Identify which cell holds the provided text, then report its (X, Y) central coordinate. 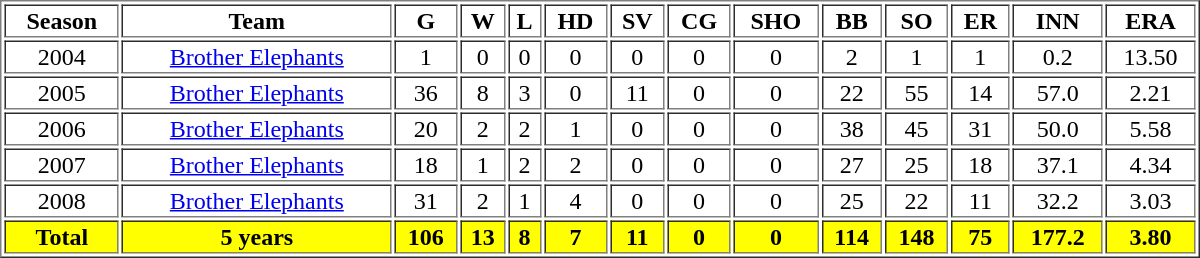
27 (852, 164)
0.2 (1058, 56)
148 (916, 236)
45 (916, 128)
HD (576, 20)
INN (1058, 20)
CG (700, 20)
50.0 (1058, 128)
37.1 (1058, 164)
3.80 (1151, 236)
2007 (62, 164)
ERA (1151, 20)
ER (980, 20)
2004 (62, 56)
2.21 (1151, 92)
3 (524, 92)
L (524, 20)
5.58 (1151, 128)
13.50 (1151, 56)
57.0 (1058, 92)
14 (980, 92)
4 (576, 200)
5 years (256, 236)
2006 (62, 128)
Team (256, 20)
G (426, 20)
SHO (776, 20)
BB (852, 20)
13 (482, 236)
2008 (62, 200)
75 (980, 236)
38 (852, 128)
Season (62, 20)
W (482, 20)
SO (916, 20)
20 (426, 128)
36 (426, 92)
7 (576, 236)
4.34 (1151, 164)
32.2 (1058, 200)
SV (638, 20)
177.2 (1058, 236)
106 (426, 236)
114 (852, 236)
3.03 (1151, 200)
Total (62, 236)
2005 (62, 92)
55 (916, 92)
